Output the (X, Y) coordinate of the center of the cell containing the given text.  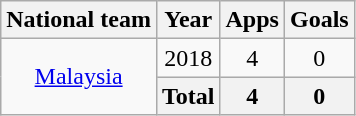
2018 (188, 58)
Year (188, 20)
Goals (319, 20)
Malaysia (79, 77)
Apps (252, 20)
National team (79, 20)
Total (188, 96)
